Return (x, y) of the center of cell containing provided text 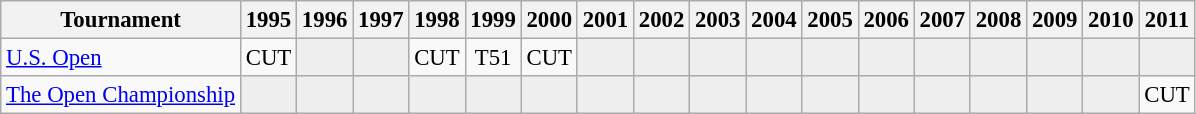
2009 (1055, 20)
2008 (998, 20)
1995 (268, 20)
2010 (1111, 20)
2000 (549, 20)
The Open Championship (121, 95)
1999 (493, 20)
1998 (437, 20)
2006 (886, 20)
2011 (1167, 20)
2007 (942, 20)
Tournament (121, 20)
T51 (493, 58)
2001 (605, 20)
1996 (325, 20)
2002 (661, 20)
2005 (830, 20)
2003 (718, 20)
U.S. Open (121, 58)
1997 (381, 20)
2004 (774, 20)
